Output the (x, y) coordinate of the center of the cell containing the given text.  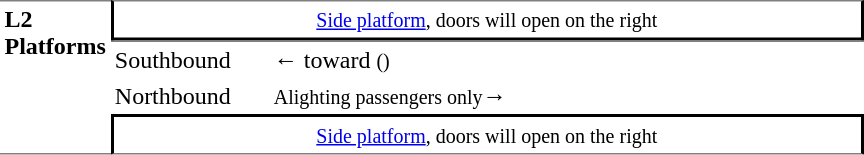
← toward () (566, 59)
L2Platforms (55, 77)
Northbound (190, 96)
Alighting passengers only→ (566, 96)
Southbound (190, 59)
